Return [x, y] of the center of cell containing provided text 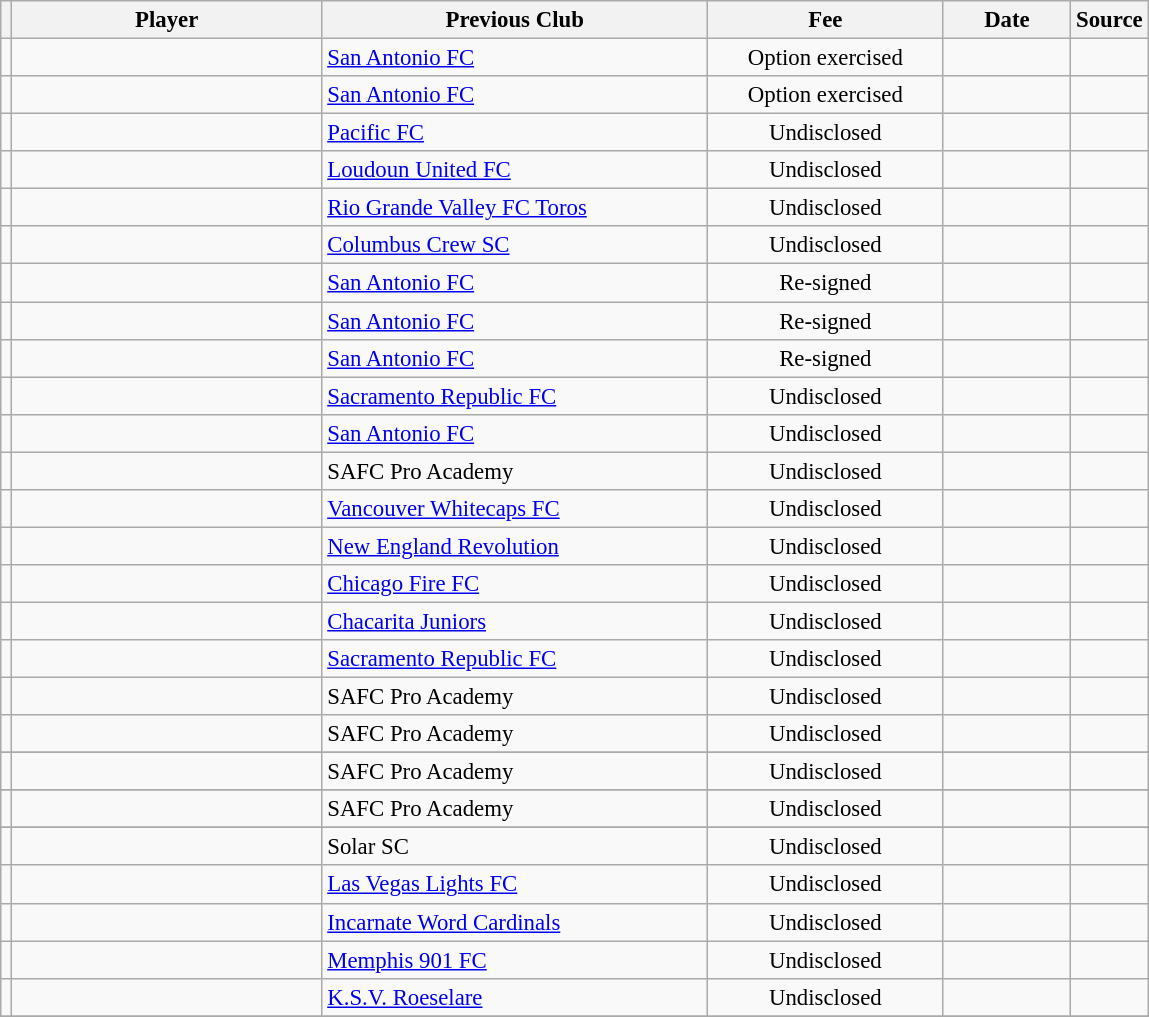
Columbus Crew SC [515, 245]
Pacific FC [515, 133]
Incarnate Word Cardinals [515, 922]
Date [1007, 20]
Memphis 901 FC [515, 960]
Solar SC [515, 847]
Player [166, 20]
Chacarita Juniors [515, 621]
Previous Club [515, 20]
Rio Grande Valley FC Toros [515, 208]
Las Vegas Lights FC [515, 885]
Vancouver Whitecaps FC [515, 509]
Source [1110, 20]
Fee [826, 20]
Loudoun United FC [515, 170]
New England Revolution [515, 546]
K.S.V. Roeselare [515, 997]
Chicago Fire FC [515, 584]
